Determine the [X, Y] coordinate at the center of the cell enclosing the given text.  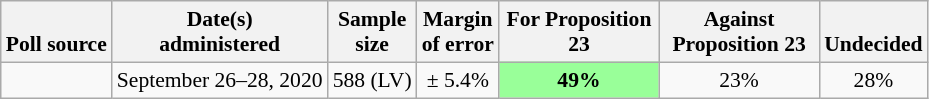
28% [873, 80]
49% [579, 80]
Poll source [56, 32]
Against Proposition 23 [739, 32]
588 (LV) [372, 80]
± 5.4% [458, 80]
23% [739, 80]
September 26–28, 2020 [220, 80]
Date(s)administered [220, 32]
For Proposition 23 [579, 32]
Marginof error [458, 32]
Undecided [873, 32]
Samplesize [372, 32]
